Scan for the cell matching the given text and deliver its [x, y] coordinate at center. 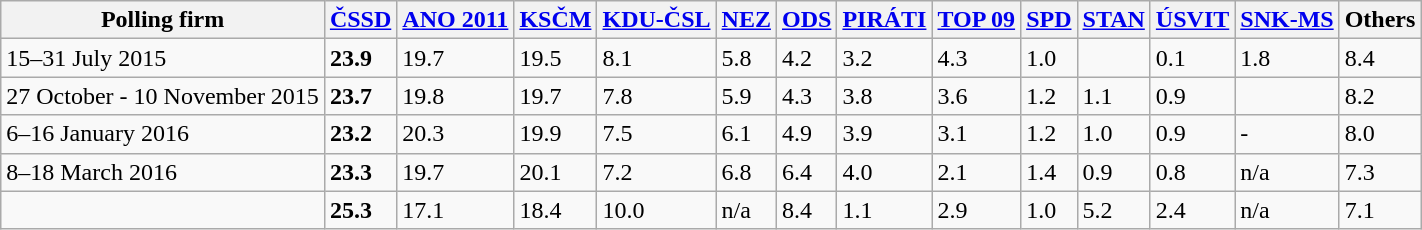
17.1 [456, 210]
4.2 [806, 58]
18.4 [556, 210]
19.5 [556, 58]
3.9 [884, 134]
23.7 [360, 96]
25.3 [360, 210]
19.9 [556, 134]
6.1 [746, 134]
1.4 [1049, 172]
23.9 [360, 58]
2.4 [1192, 210]
3.2 [884, 58]
0.8 [1192, 172]
- [1287, 134]
4.9 [806, 134]
ANO 2011 [456, 20]
27 October - 10 November 2015 [163, 96]
5.9 [746, 96]
3.1 [976, 134]
7.2 [656, 172]
ODS [806, 20]
7.1 [1380, 210]
8.1 [656, 58]
20.3 [456, 134]
7.8 [656, 96]
1.8 [1287, 58]
5.2 [1114, 210]
8.2 [1380, 96]
7.3 [1380, 172]
SPD [1049, 20]
STAN [1114, 20]
8.0 [1380, 134]
PIRÁTI [884, 20]
23.3 [360, 172]
ÚSVIT [1192, 20]
KDU-ČSL [656, 20]
6–16 January 2016 [163, 134]
3.8 [884, 96]
19.8 [456, 96]
4.0 [884, 172]
TOP 09 [976, 20]
3.6 [976, 96]
KSČM [556, 20]
6.8 [746, 172]
5.8 [746, 58]
ČSSD [360, 20]
Polling firm [163, 20]
10.0 [656, 210]
6.4 [806, 172]
23.2 [360, 134]
20.1 [556, 172]
SNK-MS [1287, 20]
7.5 [656, 134]
2.9 [976, 210]
NEZ [746, 20]
0.1 [1192, 58]
15–31 July 2015 [163, 58]
2.1 [976, 172]
Others [1380, 20]
8–18 March 2016 [163, 172]
